Find where the given text appears and provide that cell's center as (x, y) coordinate. 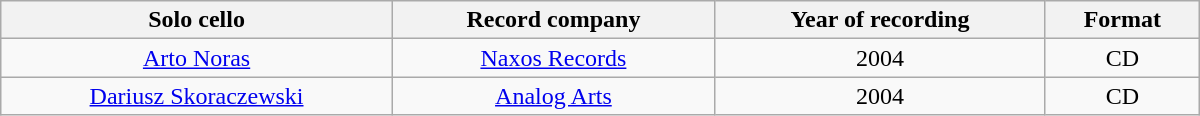
Format (1122, 20)
Dariusz Skoraczewski (197, 96)
Arto Noras (197, 58)
Year of recording (880, 20)
Analog Arts (553, 96)
Naxos Records (553, 58)
Solo cello (197, 20)
Record company (553, 20)
